Extract the (x, y) coordinate from the center of the cell holding the provided text.  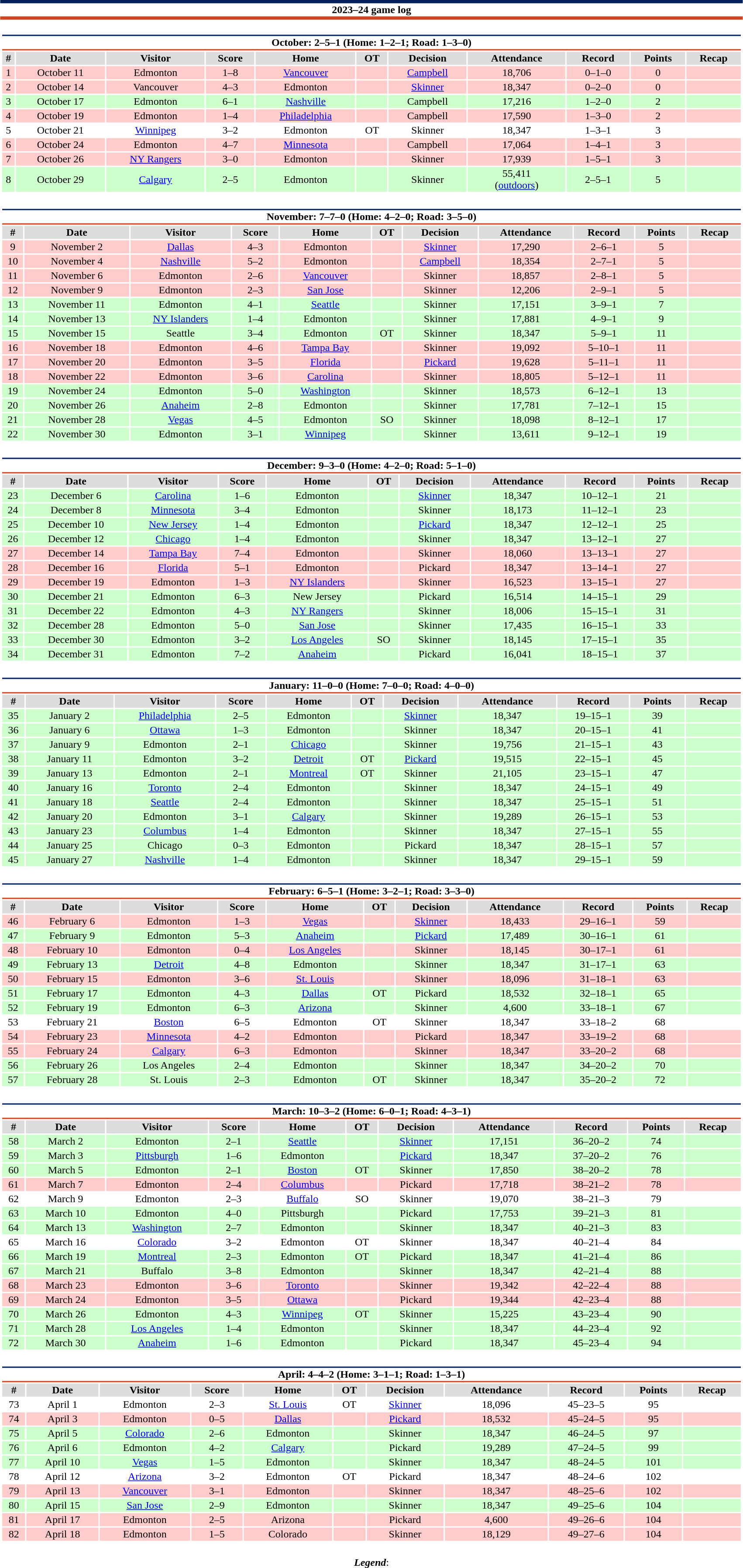
January 11 (70, 759)
17,781 (526, 406)
4–6 (256, 348)
30–16–1 (598, 935)
18,857 (526, 275)
19,092 (526, 348)
1–3–1 (598, 131)
October: 2–5–1 (Home: 1–2–1; Road: 1–3–0) (371, 43)
October 29 (60, 179)
17,435 (518, 626)
8 (8, 179)
36 (13, 730)
5–2 (256, 261)
February 10 (72, 950)
18,573 (526, 391)
75 (14, 1433)
92 (657, 1328)
33–19–2 (598, 1037)
1–3–0 (598, 116)
March 3 (65, 1155)
27–15–1 (594, 831)
17,290 (526, 247)
43–23–4 (591, 1314)
November: 7–7–0 (Home: 4–2–0; Road: 3–5–0) (371, 217)
October 26 (60, 159)
19,515 (507, 759)
2–8 (256, 406)
49–27–6 (586, 1534)
17,216 (517, 102)
April 5 (62, 1433)
17,850 (504, 1170)
19,756 (507, 744)
March 21 (65, 1271)
18,173 (518, 510)
94 (657, 1343)
58 (13, 1142)
December: 9–3–0 (Home: 4–2–0; Road: 5–1–0) (371, 465)
22–15–1 (594, 759)
February 15 (72, 979)
November 9 (77, 290)
December 8 (76, 510)
42 (13, 817)
March 28 (65, 1328)
February 23 (72, 1037)
3–0 (230, 159)
5–12–1 (604, 377)
77 (14, 1462)
21,105 (507, 773)
18–15–1 (600, 654)
2–7–1 (604, 261)
32 (13, 626)
October 19 (60, 116)
71 (13, 1328)
30–17–1 (598, 950)
0–4 (242, 950)
18,706 (517, 73)
February 6 (72, 922)
November 11 (77, 304)
4–8 (242, 964)
12 (13, 290)
January 27 (70, 860)
4–5 (256, 420)
April: 4–4–2 (Home: 3–1–1; Road: 1–3–1) (371, 1374)
7–2 (242, 654)
14–15–1 (600, 597)
31–18–1 (598, 979)
41–21–4 (591, 1257)
47–24–5 (586, 1448)
18,129 (496, 1534)
October 17 (60, 102)
17–15–1 (600, 640)
March 19 (65, 1257)
19–15–1 (594, 715)
April 12 (62, 1477)
44–23–4 (591, 1328)
April 6 (62, 1448)
March 5 (65, 1170)
19,628 (526, 362)
January 2 (70, 715)
November 18 (77, 348)
38–20–2 (591, 1170)
4–7 (230, 144)
9–12–1 (604, 434)
19,344 (504, 1300)
7–4 (242, 553)
39–21–3 (591, 1213)
11–12–1 (600, 510)
5–9–1 (604, 333)
March 7 (65, 1184)
17,064 (517, 144)
45–23–4 (591, 1343)
April 10 (62, 1462)
October 21 (60, 131)
November 28 (77, 420)
20–15–1 (594, 730)
3–8 (234, 1271)
18,006 (518, 611)
22 (13, 434)
November 30 (77, 434)
32–18–1 (598, 993)
24–15–1 (594, 788)
99 (653, 1448)
0–5 (217, 1419)
48–24–6 (586, 1477)
38 (13, 759)
36–20–2 (591, 1142)
0–2–0 (598, 87)
13–15–1 (600, 582)
1 (8, 73)
45–24–5 (586, 1419)
66 (13, 1257)
90 (657, 1314)
73 (14, 1404)
November 2 (77, 247)
42–23–4 (591, 1300)
February 21 (72, 1022)
February 26 (72, 1066)
0–3 (241, 846)
November 4 (77, 261)
34 (13, 654)
25–15–1 (594, 802)
January 23 (70, 831)
January 13 (70, 773)
April 15 (62, 1506)
November 22 (77, 377)
15–15–1 (600, 611)
49–26–6 (586, 1520)
February 24 (72, 1051)
7–12–1 (604, 406)
2–6–1 (604, 247)
April 13 (62, 1491)
1–2–0 (598, 102)
16–15–1 (600, 626)
1–5–1 (598, 159)
5–3 (242, 935)
March 16 (65, 1242)
18,433 (515, 922)
December 10 (76, 524)
82 (14, 1534)
14 (13, 319)
24 (13, 510)
40–21–3 (591, 1228)
4 (8, 116)
December 16 (76, 568)
2–9 (217, 1506)
13–14–1 (600, 568)
February 13 (72, 964)
January 18 (70, 802)
January: 11–0–0 (Home: 7–0–0; Road: 4–0–0) (371, 685)
November 26 (77, 406)
15,225 (504, 1314)
March: 10–3–2 (Home: 6–0–1; Road: 4–3–1) (371, 1111)
October 24 (60, 144)
March 30 (65, 1343)
January 6 (70, 730)
December 30 (76, 640)
November 13 (77, 319)
54 (13, 1037)
62 (13, 1199)
23–15–1 (594, 773)
December 19 (76, 582)
34–20–2 (598, 1066)
40–21–4 (591, 1242)
5–10–1 (604, 348)
83 (657, 1228)
17,489 (515, 935)
December 6 (76, 495)
5–11–1 (604, 362)
20 (13, 406)
46 (13, 922)
17,718 (504, 1184)
November 15 (77, 333)
38–21–3 (591, 1199)
December 28 (76, 626)
4–0 (234, 1213)
26–15–1 (594, 817)
February 28 (72, 1080)
6–5 (242, 1022)
December 14 (76, 553)
29–15–1 (594, 860)
March 9 (65, 1199)
18,354 (526, 261)
March 10 (65, 1213)
18,805 (526, 377)
18 (13, 377)
2–7 (234, 1228)
33–20–2 (598, 1051)
28–15–1 (594, 846)
2–5–1 (598, 179)
March 23 (65, 1286)
12,206 (526, 290)
19,342 (504, 1286)
February: 6–5–1 (Home: 3–2–1; Road: 3–3–0) (371, 891)
5–1 (242, 568)
March 2 (65, 1142)
October 14 (60, 87)
31–17–1 (598, 964)
6–1 (230, 102)
March 13 (65, 1228)
97 (653, 1433)
2–8–1 (604, 275)
17,753 (504, 1213)
48–24–5 (586, 1462)
April 18 (62, 1534)
49–25–6 (586, 1506)
33–18–1 (598, 1008)
January 25 (70, 846)
10–12–1 (600, 495)
17,881 (526, 319)
October 11 (60, 73)
33–18–2 (598, 1022)
1–8 (230, 73)
6–12–1 (604, 391)
84 (657, 1242)
13,611 (526, 434)
50 (13, 979)
December 22 (76, 611)
January 20 (70, 817)
1–4–1 (598, 144)
January 16 (70, 788)
69 (13, 1300)
37–20–2 (591, 1155)
17,939 (517, 159)
4–1 (256, 304)
42–21–4 (591, 1271)
February 9 (72, 935)
30 (13, 597)
November 6 (77, 275)
10 (13, 261)
March 26 (65, 1314)
64 (13, 1228)
16,523 (518, 582)
48 (13, 950)
November 24 (77, 391)
38–21–2 (591, 1184)
26 (13, 539)
18,060 (518, 553)
16,514 (518, 597)
3–9–1 (604, 304)
December 21 (76, 597)
April 3 (62, 1419)
April 1 (62, 1404)
January 9 (70, 744)
2023–24 game log (371, 10)
18,098 (526, 420)
44 (13, 846)
March 24 (65, 1300)
February 17 (72, 993)
60 (13, 1170)
16,041 (518, 654)
86 (657, 1257)
17,590 (517, 116)
November 20 (77, 362)
52 (13, 1008)
December 12 (76, 539)
6 (8, 144)
April 17 (62, 1520)
4–9–1 (604, 319)
29–16–1 (598, 922)
13–12–1 (600, 539)
2–9–1 (604, 290)
56 (13, 1066)
December 31 (76, 654)
55,411(outdoors) (517, 179)
35–20–2 (598, 1080)
45–23–5 (586, 1404)
21–15–1 (594, 744)
48–25–6 (586, 1491)
16 (13, 348)
40 (13, 788)
8–12–1 (604, 420)
February 19 (72, 1008)
0–1–0 (598, 73)
13–13–1 (600, 553)
46–24–5 (586, 1433)
12–12–1 (600, 524)
42–22–4 (591, 1286)
101 (653, 1462)
80 (14, 1506)
19,070 (504, 1199)
28 (13, 568)
